Identify which cell holds the provided text, then report its [X, Y] central coordinate. 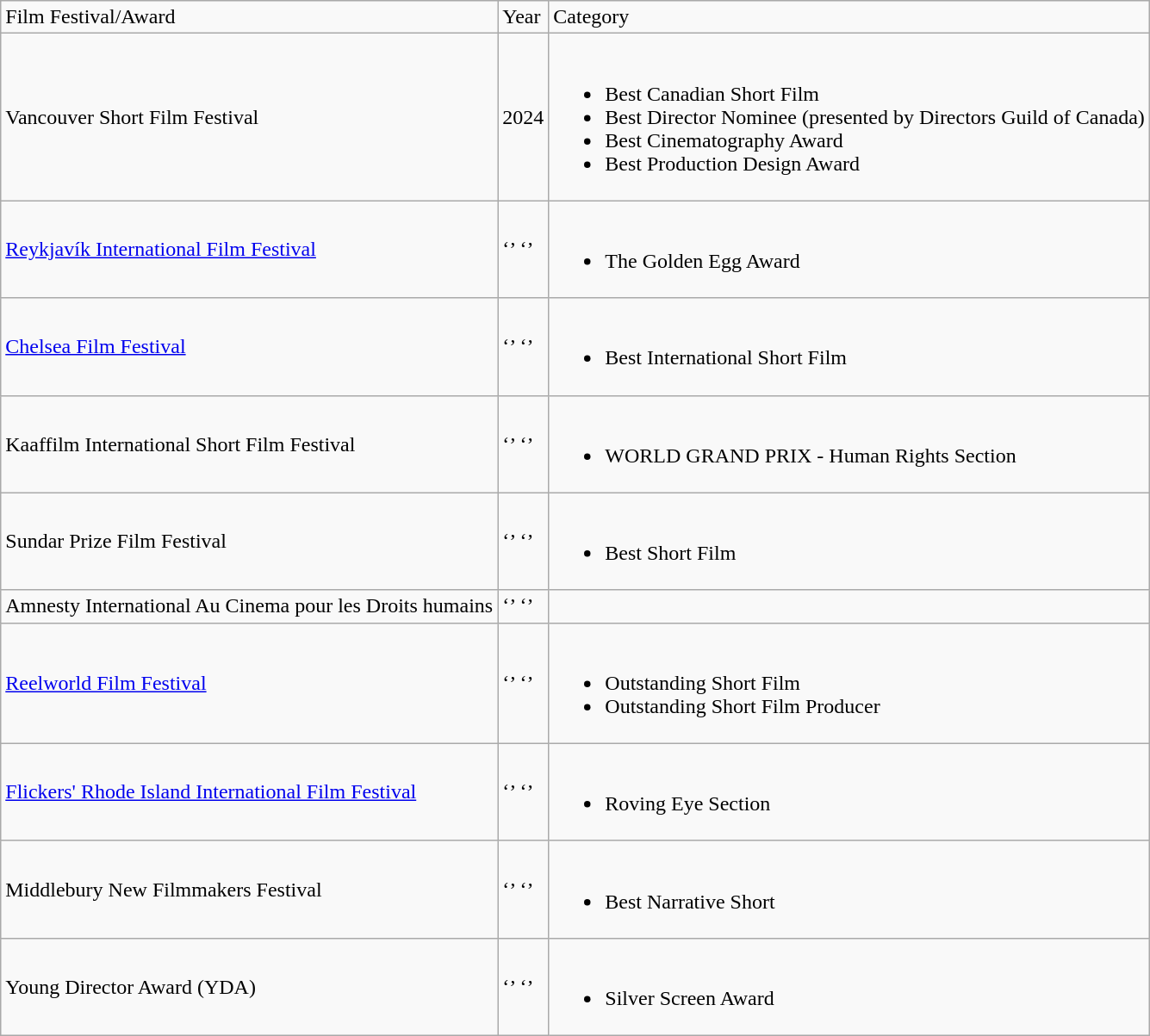
Middlebury New Filmmakers Festival [250, 889]
Reelworld Film Festival [250, 683]
Best Short Film [849, 541]
Flickers' Rhode Island International Film Festival [250, 792]
Roving Eye Section [849, 792]
Chelsea Film Festival [250, 346]
Best Canadian Short FilmBest Director Nominee (presented by Directors Guild of Canada)Best Cinematography AwardBest Production Design Award [849, 117]
Kaaffilm International Short Film Festival [250, 444]
Silver Screen Award [849, 987]
Young Director Award (YDA) [250, 987]
Sundar Prize Film Festival [250, 541]
Reykjavík International Film Festival [250, 250]
Best Narrative Short [849, 889]
WORLD GRAND PRIX - Human Rights Section [849, 444]
Best International Short Film [849, 346]
Vancouver Short Film Festival [250, 117]
Category [849, 17]
The Golden Egg Award [849, 250]
Year [524, 17]
Outstanding Short FilmOutstanding Short Film Producer [849, 683]
Amnesty International Au Cinema pour les Droits humains [250, 606]
Film Festival/Award [250, 17]
2024 [524, 117]
